For the text-containing cell, return its midpoint in (X, Y) coordinate format. 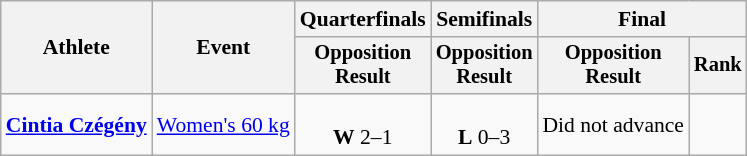
Cintia Czégény (76, 124)
Rank (718, 66)
Did not advance (613, 124)
Event (224, 48)
Final (642, 19)
Semifinals (484, 19)
W 2–1 (363, 124)
Athlete (76, 48)
Quarterfinals (363, 19)
Women's 60 kg (224, 124)
L 0–3 (484, 124)
